Find where the given text appears and provide that cell's center as [x, y] coordinate. 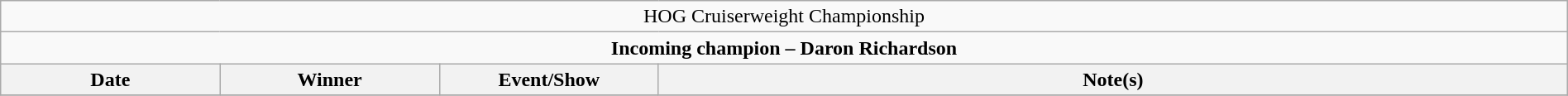
Event/Show [549, 79]
Incoming champion – Daron Richardson [784, 48]
Date [111, 79]
HOG Cruiserweight Championship [784, 17]
Winner [329, 79]
Note(s) [1113, 79]
